Output the [x, y] coordinate of the center of the cell containing the given text.  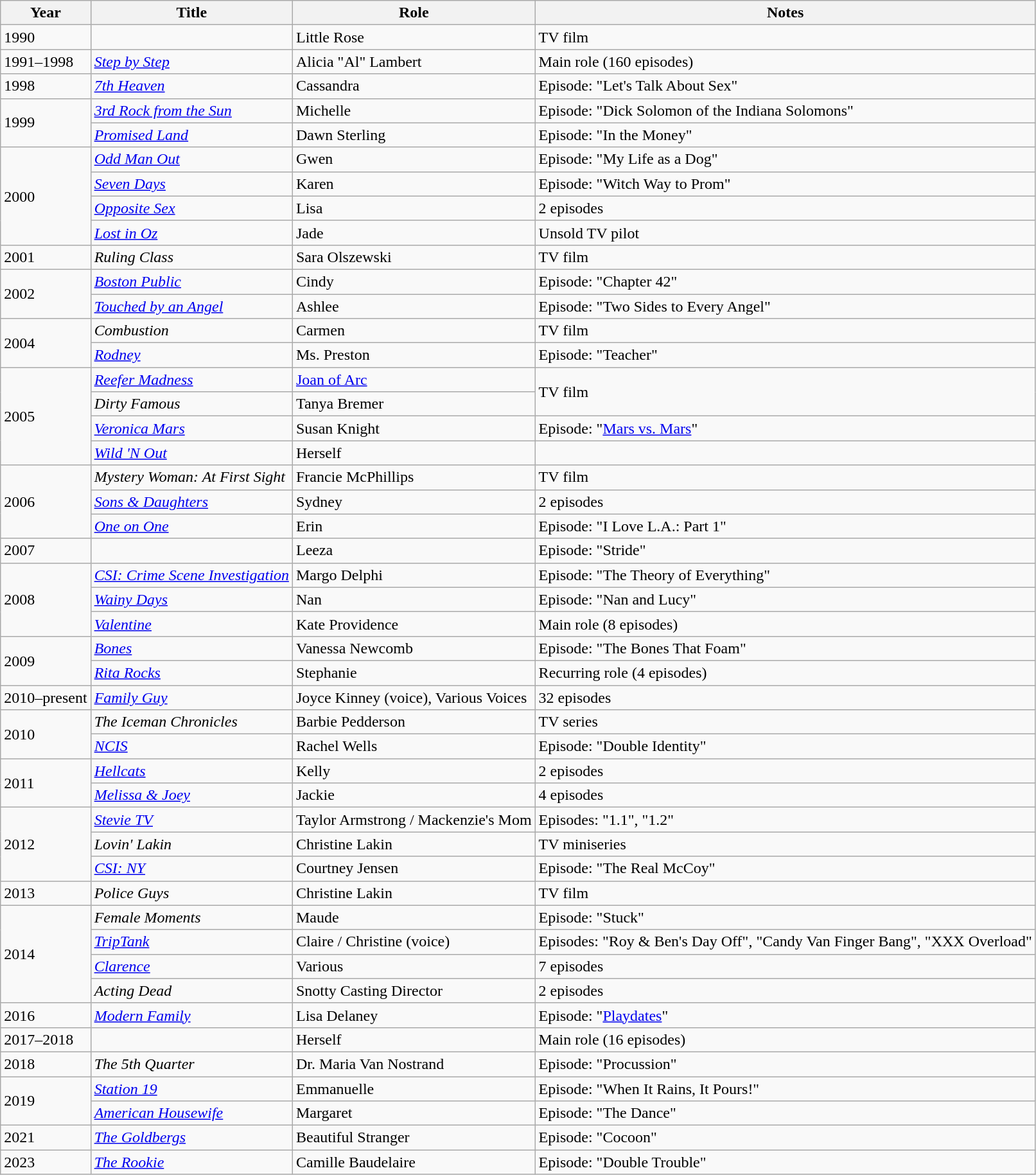
The Goldbergs [191, 1138]
Episode: "The Bones That Foam" [785, 648]
Seven Days [191, 184]
Episodes: "1.1", "1.2" [785, 820]
Main role (160 episodes) [785, 62]
Bones [191, 648]
Rita Rocks [191, 673]
Episode: "Dick Solomon of the Indiana Solomons" [785, 110]
American Housewife [191, 1113]
2000 [46, 196]
7th Heaven [191, 86]
Odd Man Out [191, 159]
Episode: "Mars vs. Mars" [785, 428]
Erin [414, 526]
Boston Public [191, 281]
2017–2018 [46, 1039]
Episode: "Cocoon" [785, 1138]
Episode: "The Dance" [785, 1113]
Taylor Armstrong / Mackenzie's Mom [414, 820]
Dirty Famous [191, 404]
Tanya Bremer [414, 404]
Snotty Casting Director [414, 991]
Mystery Woman: At First Sight [191, 477]
Kate Providence [414, 624]
Lost in Oz [191, 233]
Emmanuelle [414, 1089]
Sons & Daughters [191, 502]
Episode: "Witch Way to Prom" [785, 184]
Role [414, 13]
Episode: "Double Identity" [785, 747]
Episode: "In the Money" [785, 135]
Rodney [191, 355]
Lovin' Lakin [191, 844]
Susan Knight [414, 428]
Ms. Preston [414, 355]
Michelle [414, 110]
Wainy Days [191, 599]
Episode: "The Real McCoy" [785, 869]
2023 [46, 1162]
Dr. Maria Van Nostrand [414, 1064]
3rd Rock from the Sun [191, 110]
2010–present [46, 697]
1999 [46, 123]
Opposite Sex [191, 208]
Joan of Arc [414, 380]
2001 [46, 257]
Modern Family [191, 1015]
Little Rose [414, 37]
2004 [46, 343]
Episode: "I Love L.A.: Part 1" [785, 526]
CSI: Crime Scene Investigation [191, 575]
Family Guy [191, 697]
Cassandra [414, 86]
Ruling Class [191, 257]
2011 [46, 783]
Cindy [414, 281]
Lisa [414, 208]
Alicia "Al" Lambert [414, 62]
Vanessa Newcomb [414, 648]
Touched by an Angel [191, 306]
TV miniseries [785, 844]
Unsold TV pilot [785, 233]
4 episodes [785, 795]
Valentine [191, 624]
Dawn Sterling [414, 135]
Title [191, 13]
Sara Olszewski [414, 257]
The 5th Quarter [191, 1064]
Main role (8 episodes) [785, 624]
One on One [191, 526]
Episode: "Stuck" [785, 917]
2005 [46, 416]
Hellcats [191, 771]
Sydney [414, 502]
Stephanie [414, 673]
Episode: "Teacher" [785, 355]
Reefer Madness [191, 380]
2018 [46, 1064]
2007 [46, 551]
Clarence [191, 966]
Episode: "Chapter 42" [785, 281]
Karen [414, 184]
Leeza [414, 551]
NCIS [191, 747]
2010 [46, 734]
Police Guys [191, 893]
1991–1998 [46, 62]
Combustion [191, 331]
Episode: "Procussion" [785, 1064]
1998 [46, 86]
Francie McPhillips [414, 477]
2019 [46, 1101]
Episodes: "Roy & Ben's Day Off", "Candy Van Finger Bang", "XXX Overload" [785, 942]
TripTank [191, 942]
Carmen [414, 331]
Episode: "Nan and Lucy" [785, 599]
CSI: NY [191, 869]
Promised Land [191, 135]
The Rookie [191, 1162]
Acting Dead [191, 991]
Claire / Christine (voice) [414, 942]
7 episodes [785, 966]
Episode: "When It Rains, It Pours!" [785, 1089]
2012 [46, 844]
Margo Delphi [414, 575]
2002 [46, 294]
2021 [46, 1138]
Camille Baudelaire [414, 1162]
2016 [46, 1015]
Rachel Wells [414, 747]
Year [46, 13]
Notes [785, 13]
1990 [46, 37]
The Iceman Chronicles [191, 722]
Female Moments [191, 917]
TV series [785, 722]
Joyce Kinney (voice), Various Voices [414, 697]
Lisa Delaney [414, 1015]
2008 [46, 599]
Beautiful Stranger [414, 1138]
Episode: "The Theory of Everything" [785, 575]
Veronica Mars [191, 428]
Gwen [414, 159]
Ashlee [414, 306]
Stevie TV [191, 820]
Jade [414, 233]
2013 [46, 893]
Barbie Pedderson [414, 722]
Kelly [414, 771]
Melissa & Joey [191, 795]
Maude [414, 917]
Jackie [414, 795]
Episode: "My Life as a Dog" [785, 159]
Step by Step [191, 62]
Episode: "Double Trouble" [785, 1162]
2006 [46, 502]
Margaret [414, 1113]
2009 [46, 660]
Episode: "Playdates" [785, 1015]
2014 [46, 954]
Various [414, 966]
Wild 'N Out [191, 453]
Episode: "Stride" [785, 551]
Main role (16 episodes) [785, 1039]
Episode: "Let's Talk About Sex" [785, 86]
Nan [414, 599]
Recurring role (4 episodes) [785, 673]
Episode: "Two Sides to Every Angel" [785, 306]
Station 19 [191, 1089]
Courtney Jensen [414, 869]
32 episodes [785, 697]
